Identify which cell holds the provided text, then report its (x, y) central coordinate. 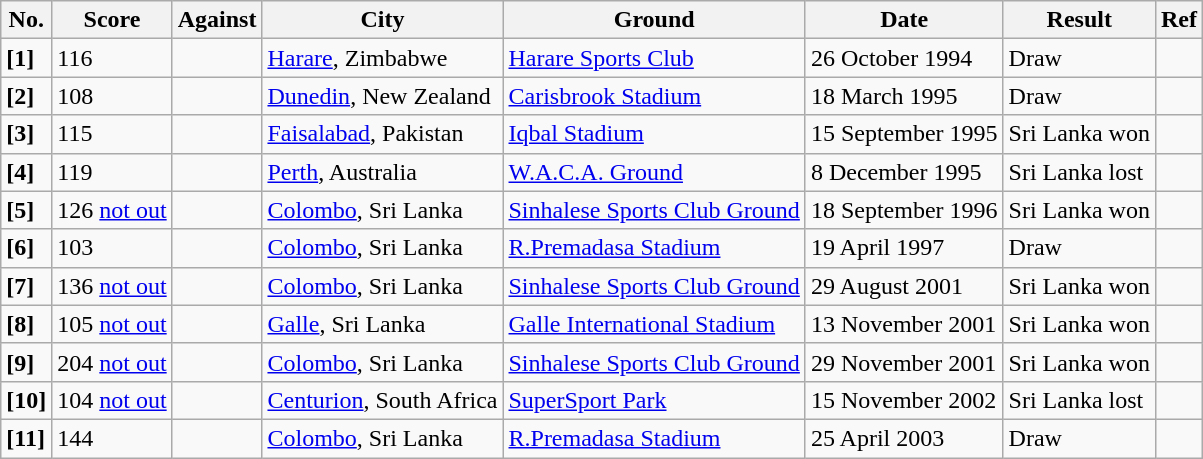
119 (112, 172)
Faisalabad, Pakistan (382, 134)
Ref (1178, 20)
[1] (26, 58)
Galle, Sri Lanka (382, 324)
Date (904, 20)
[10] (26, 400)
Harare Sports Club (654, 58)
SuperSport Park (654, 400)
15 September 1995 (904, 134)
126 not out (112, 210)
115 (112, 134)
Iqbal Stadium (654, 134)
[4] (26, 172)
[8] (26, 324)
Harare, Zimbabwe (382, 58)
Perth, Australia (382, 172)
[11] (26, 438)
Galle International Stadium (654, 324)
104 not out (112, 400)
18 March 1995 (904, 96)
26 October 1994 (904, 58)
[3] (26, 134)
19 April 1997 (904, 248)
Ground (654, 20)
Centurion, South Africa (382, 400)
No. (26, 20)
Dunedin, New Zealand (382, 96)
108 (112, 96)
103 (112, 248)
8 December 1995 (904, 172)
[2] (26, 96)
144 (112, 438)
116 (112, 58)
15 November 2002 (904, 400)
18 September 1996 (904, 210)
29 November 2001 (904, 362)
[7] (26, 286)
25 April 2003 (904, 438)
[9] (26, 362)
City (382, 20)
Result (1079, 20)
29 August 2001 (904, 286)
136 not out (112, 286)
W.A.C.A. Ground (654, 172)
204 not out (112, 362)
Against (217, 20)
[6] (26, 248)
105 not out (112, 324)
Score (112, 20)
13 November 2001 (904, 324)
[5] (26, 210)
Carisbrook Stadium (654, 96)
